Scan for the cell matching the given text and deliver its [X, Y] coordinate at center. 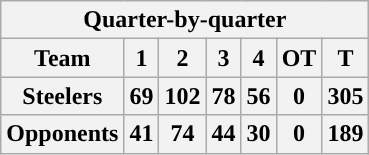
30 [258, 134]
41 [142, 134]
3 [224, 58]
74 [182, 134]
1 [142, 58]
OT [299, 58]
305 [346, 96]
Quarter-by-quarter [185, 20]
4 [258, 58]
44 [224, 134]
78 [224, 96]
T [346, 58]
102 [182, 96]
189 [346, 134]
69 [142, 96]
2 [182, 58]
Steelers [62, 96]
Opponents [62, 134]
Team [62, 58]
56 [258, 96]
